Detect which cell encompasses the target text, then output its (X, Y) center coordinate. 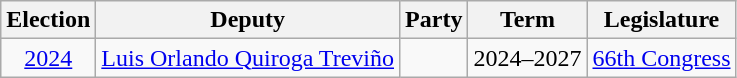
Deputy (248, 20)
2024 (48, 58)
Luis Orlando Quiroga Treviño (248, 58)
Term (528, 20)
Legislature (662, 20)
Party (434, 20)
2024–2027 (528, 58)
66th Congress (662, 58)
Election (48, 20)
